Find where the given text appears and provide that cell's center as (X, Y) coordinate. 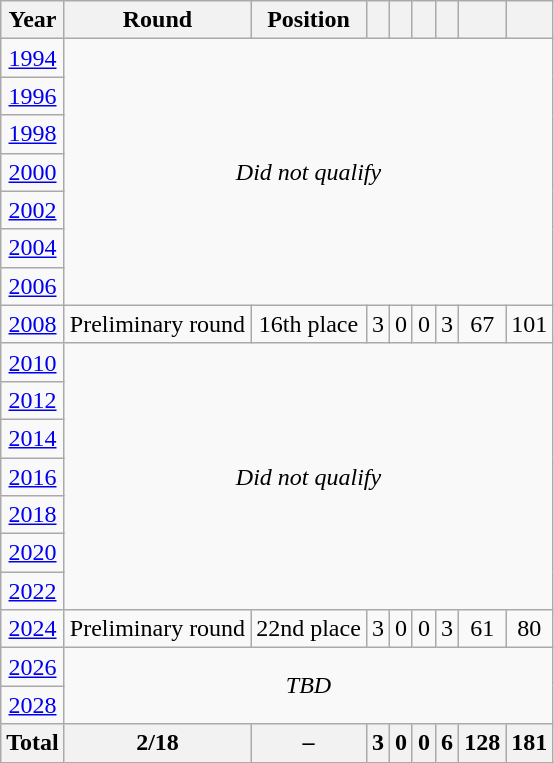
2028 (33, 705)
2026 (33, 667)
2/18 (157, 743)
2016 (33, 477)
67 (482, 324)
6 (448, 743)
101 (530, 324)
2022 (33, 591)
– (309, 743)
181 (530, 743)
22nd place (309, 629)
2020 (33, 553)
2004 (33, 248)
2012 (33, 400)
128 (482, 743)
1994 (33, 58)
2018 (33, 515)
2010 (33, 362)
2002 (33, 210)
Position (309, 20)
TBD (308, 686)
Total (33, 743)
61 (482, 629)
2000 (33, 172)
2008 (33, 324)
2024 (33, 629)
2014 (33, 438)
16th place (309, 324)
1996 (33, 96)
1998 (33, 134)
2006 (33, 286)
80 (530, 629)
Round (157, 20)
Year (33, 20)
